Detect which cell encompasses the target text, then output its (X, Y) center coordinate. 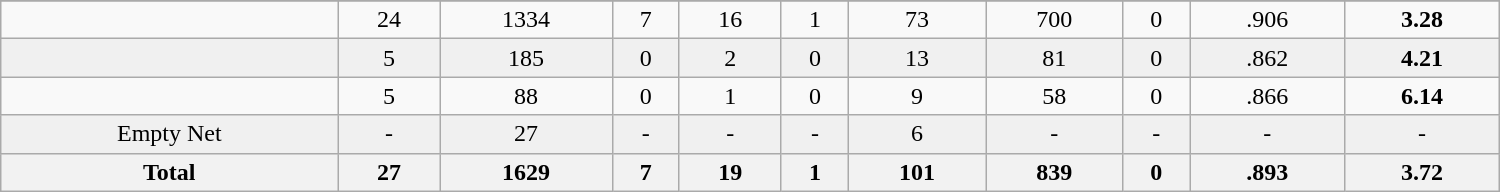
.906 (1268, 20)
Empty Net (170, 134)
1334 (526, 20)
13 (918, 58)
24 (389, 20)
.866 (1268, 96)
88 (526, 96)
1629 (526, 172)
3.28 (1422, 20)
9 (918, 96)
185 (526, 58)
700 (1054, 20)
81 (1054, 58)
Total (170, 172)
3.72 (1422, 172)
58 (1054, 96)
19 (730, 172)
.893 (1268, 172)
6.14 (1422, 96)
6 (918, 134)
4.21 (1422, 58)
.862 (1268, 58)
839 (1054, 172)
73 (918, 20)
101 (918, 172)
2 (730, 58)
16 (730, 20)
